Return [x, y] of the center of cell containing provided text 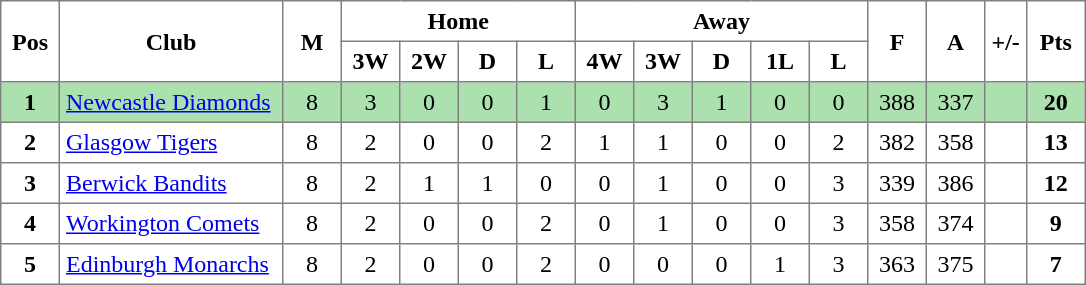
F [897, 42]
386 [955, 183]
5 [30, 264]
2W [429, 61]
12 [1056, 183]
374 [955, 223]
+/- [1006, 42]
Club [171, 42]
339 [897, 183]
Home [458, 21]
7 [1056, 264]
363 [897, 264]
Pos [30, 42]
13 [1056, 142]
Away [721, 21]
Edinburgh Monarchs [171, 264]
Pts [1056, 42]
Workington Comets [171, 223]
382 [897, 142]
375 [955, 264]
4W [604, 61]
A [955, 42]
388 [897, 102]
Newcastle Diamonds [171, 102]
9 [1056, 223]
4 [30, 223]
M [312, 42]
Glasgow Tigers [171, 142]
337 [955, 102]
1L [780, 61]
20 [1056, 102]
Berwick Bandits [171, 183]
